Provide the (X, Y) coordinate of the cell's center where the given text is located.  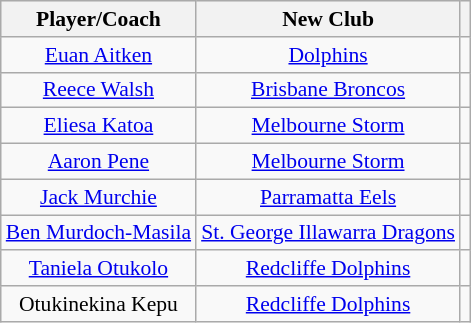
Taniela Otukolo (98, 269)
Player/Coach (98, 19)
Brisbane Broncos (328, 90)
New Club (328, 19)
St. George Illawarra Dragons (328, 233)
Otukinekina Kepu (98, 304)
Euan Aitken (98, 55)
Eliesa Katoa (98, 126)
Reece Walsh (98, 90)
Parramatta Eels (328, 197)
Jack Murchie (98, 197)
Ben Murdoch-Masila (98, 233)
Dolphins (328, 55)
Aaron Pene (98, 162)
